Capture the cell that displays the provided text and extract its [X, Y] central coordinate. 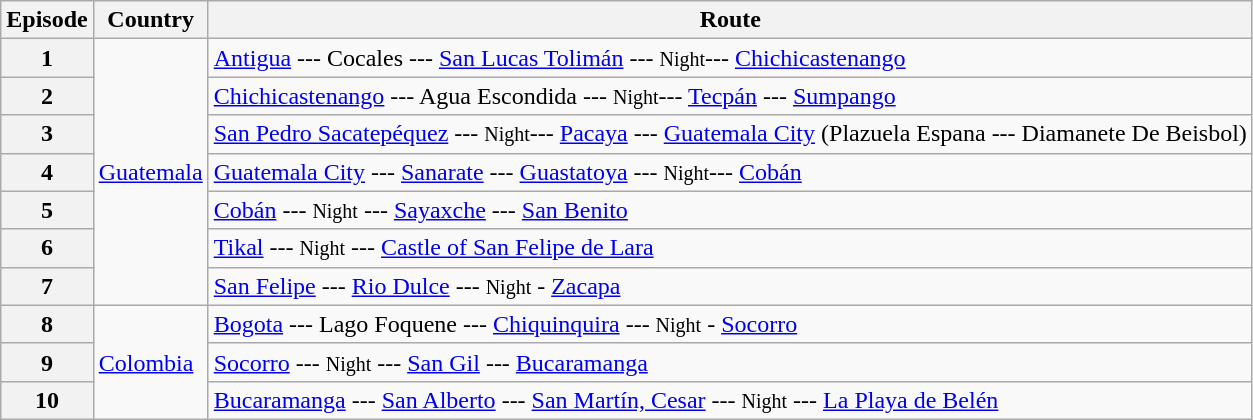
1 [47, 58]
Bogota --- Lago Foquene --- Chiquinquira --- Night - Socorro [730, 324]
2 [47, 96]
Cobán --- Night --- Sayaxche --- San Benito [730, 210]
9 [47, 362]
7 [47, 286]
Guatemala City --- Sanarate --- Guastatoya --- Night--- Cobán [730, 172]
10 [47, 400]
4 [47, 172]
Bucaramanga --- San Alberto --- San Martín, Cesar --- Night --- La Playa de Belén [730, 400]
Route [730, 20]
5 [47, 210]
San Pedro Sacatepéquez --- Night--- Pacaya --- Guatemala City (Plazuela Espana --- Diamanete De Beisbol) [730, 134]
Antigua --- Cocales --- San Lucas Tolimán --- Night--- Chichicastenango [730, 58]
6 [47, 248]
Tikal --- Night --- Castle of San Felipe de Lara [730, 248]
Guatemala [150, 172]
3 [47, 134]
Socorro --- Night --- San Gil --- Bucaramanga [730, 362]
Episode [47, 20]
Colombia [150, 362]
San Felipe --- Rio Dulce --- Night - Zacapa [730, 286]
Chichicastenango --- Agua Escondida --- Night--- Tecpán --- Sumpango [730, 96]
8 [47, 324]
Country [150, 20]
